Find where the given text appears and provide that cell's center as (x, y) coordinate. 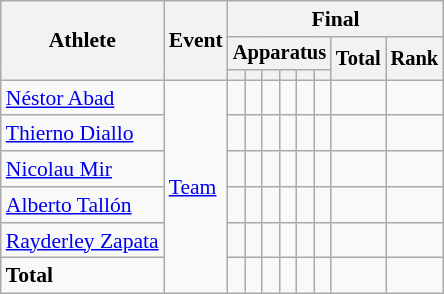
Apparatus (280, 54)
Athlete (82, 40)
Rank (415, 58)
Néstor Abad (82, 98)
Event (196, 40)
Nicolau Mir (82, 169)
Thierno Diallo (82, 134)
Rayderley Zapata (82, 241)
Final (336, 19)
Team (196, 187)
Alberto Tallón (82, 205)
